Detect which cell encompasses the target text, then output its [x, y] center coordinate. 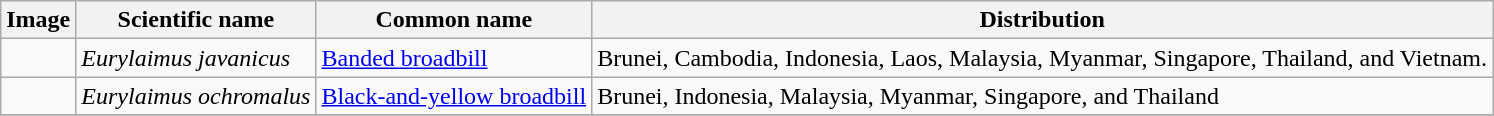
Black-and-yellow broadbill [454, 96]
Scientific name [196, 20]
Distribution [1042, 20]
Brunei, Indonesia, Malaysia, Myanmar, Singapore, and Thailand [1042, 96]
Eurylaimus ochromalus [196, 96]
Image [38, 20]
Eurylaimus javanicus [196, 58]
Brunei, Cambodia, Indonesia, Laos, Malaysia, Myanmar, Singapore, Thailand, and Vietnam. [1042, 58]
Common name [454, 20]
Banded broadbill [454, 58]
